Pinpoint the cell where the given text exists, returning its [x, y] midpoint coordinate. 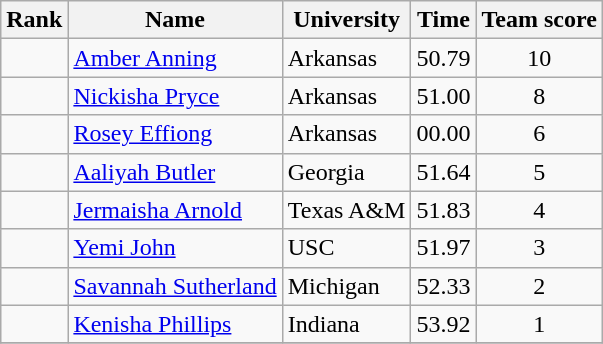
52.33 [444, 286]
Texas A&M [346, 210]
University [346, 20]
2 [539, 286]
1 [539, 324]
00.00 [444, 134]
3 [539, 248]
Rosey Effiong [175, 134]
Amber Anning [175, 58]
51.00 [444, 96]
51.64 [444, 172]
4 [539, 210]
Michigan [346, 286]
USC [346, 248]
Time [444, 20]
Nickisha Pryce [175, 96]
8 [539, 96]
Rank [34, 20]
Team score [539, 20]
Aaliyah Butler [175, 172]
6 [539, 134]
Yemi John [175, 248]
53.92 [444, 324]
Name [175, 20]
Jermaisha Arnold [175, 210]
Savannah Sutherland [175, 286]
10 [539, 58]
Indiana [346, 324]
51.97 [444, 248]
Kenisha Phillips [175, 324]
51.83 [444, 210]
Georgia [346, 172]
5 [539, 172]
50.79 [444, 58]
